Extract the (X, Y) coordinate from the center of the cell holding the provided text.  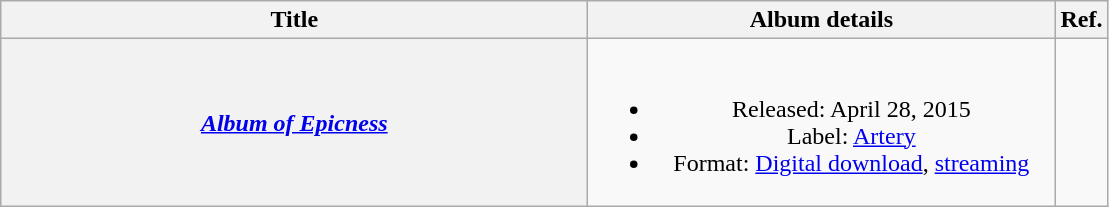
Ref. (1082, 20)
Title (294, 20)
Released: April 28, 2015Label: ArteryFormat: Digital download, streaming (822, 122)
Album of Epicness (294, 122)
Album details (822, 20)
